Find where the given text appears and provide that cell's center as (x, y) coordinate. 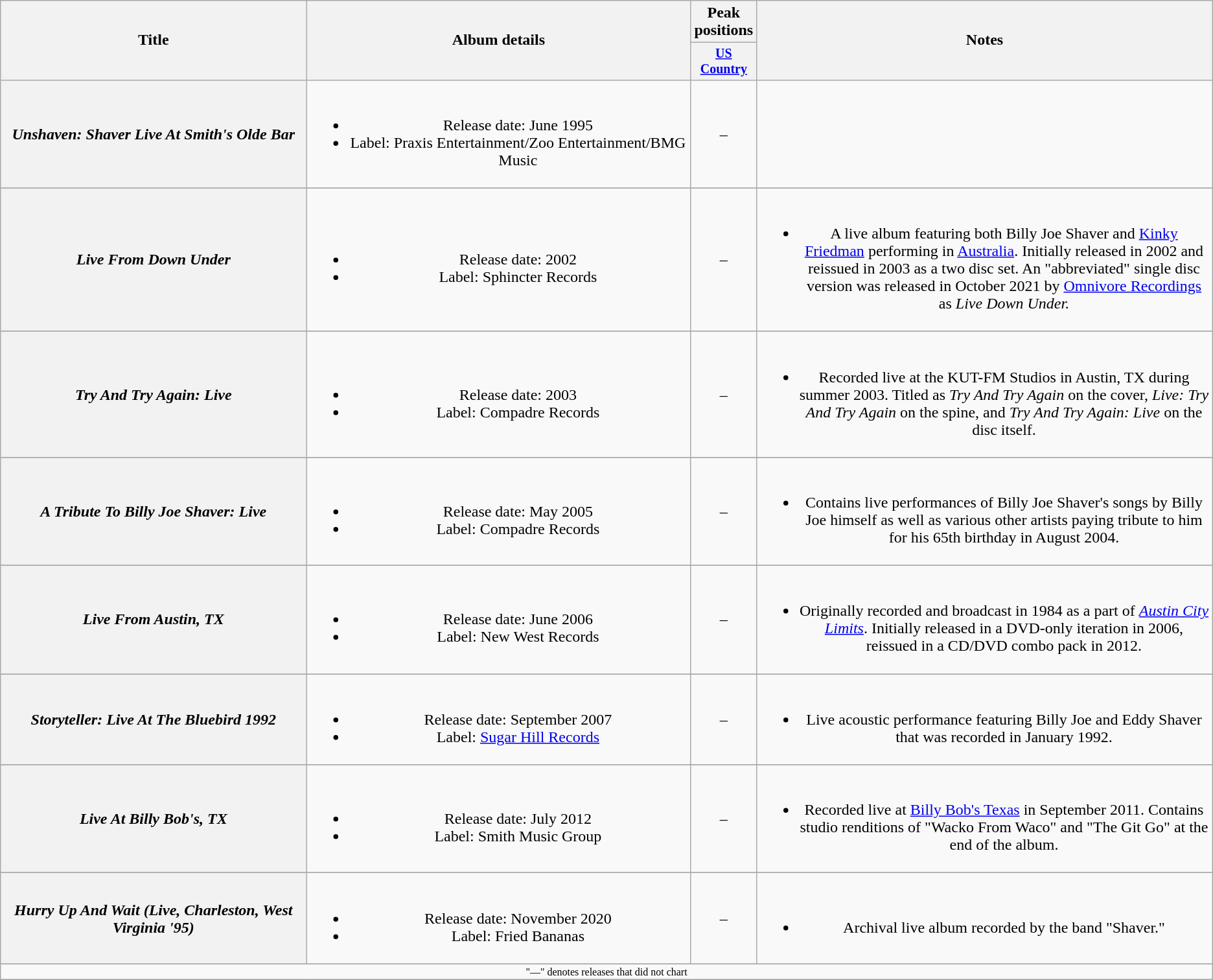
Try And Try Again: Live (154, 394)
Live At Billy Bob's, TX (154, 819)
Live From Austin, TX (154, 620)
Release date: July 2012Label: Smith Music Group (499, 819)
Release date: November 2020Label: Fried Bananas (499, 918)
A Tribute To Billy Joe Shaver: Live (154, 511)
Release date: May 2005Label: Compadre Records (499, 511)
Release date: June 2006Label: New West Records (499, 620)
Live acoustic performance featuring Billy Joe and Eddy Shaver that was recorded in January 1992. (985, 719)
Peak positions (724, 22)
Hurry Up And Wait (Live, Charleston, West Virginia '95) (154, 918)
Release date: 2003Label: Compadre Records (499, 394)
Title (154, 40)
Storyteller: Live At The Bluebird 1992 (154, 719)
Release date: September 2007Label: Sugar Hill Records (499, 719)
Recorded live at Billy Bob's Texas in September 2011. Contains studio renditions of "Wacko From Waco" and "The Git Go" at the end of the album. (985, 819)
Release date: June 1995Label: Praxis Entertainment/Zoo Entertainment/BMG Music (499, 134)
Archival live album recorded by the band "Shaver." (985, 918)
Release date: 2002Label: Sphincter Records (499, 259)
Album details (499, 40)
"—" denotes releases that did not chart (606, 972)
Unshaven: Shaver Live At Smith's Olde Bar (154, 134)
Live From Down Under (154, 259)
Notes (985, 40)
US Country (724, 61)
